Provide the (X, Y) coordinate of the cell's center where the given text is located.  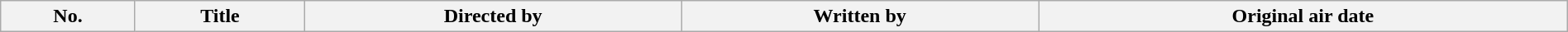
Directed by (493, 16)
Title (220, 16)
Original air date (1303, 16)
No. (68, 16)
Written by (860, 16)
